Capture the cell that displays the provided text and extract its [x, y] central coordinate. 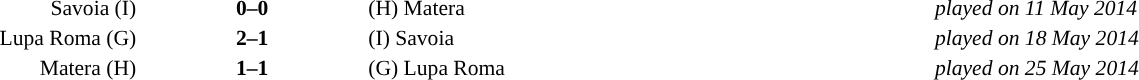
(I) Savoia [650, 38]
2–1 [252, 38]
